Determine the [x, y] coordinate at the center of the cell enclosing the given text.  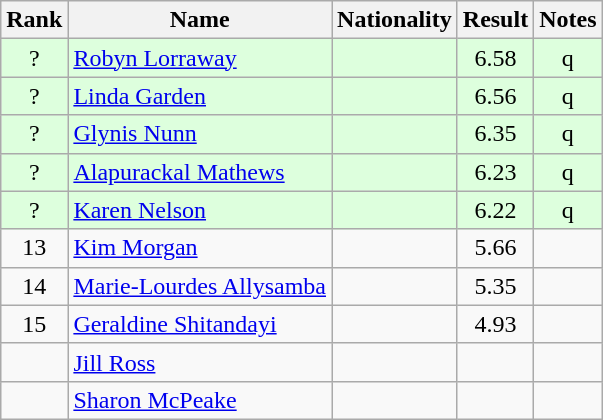
6.22 [495, 210]
5.66 [495, 248]
Alapurackal Mathews [200, 172]
Sharon McPeake [200, 400]
Rank [34, 20]
Karen Nelson [200, 210]
Notes [568, 20]
Result [495, 20]
15 [34, 324]
6.23 [495, 172]
Jill Ross [200, 362]
Kim Morgan [200, 248]
6.56 [495, 96]
6.35 [495, 134]
6.58 [495, 58]
4.93 [495, 324]
Geraldine Shitandayi [200, 324]
Linda Garden [200, 96]
5.35 [495, 286]
Marie-Lourdes Allysamba [200, 286]
Glynis Nunn [200, 134]
13 [34, 248]
Nationality [395, 20]
14 [34, 286]
Robyn Lorraway [200, 58]
Name [200, 20]
